Search for the cell housing the specified text and yield its [X, Y] center coordinate. 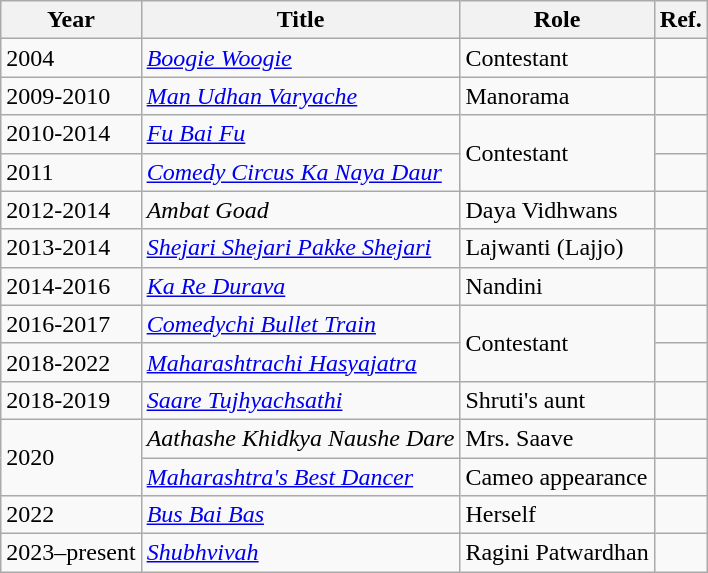
2016-2017 [71, 324]
2014-2016 [71, 286]
2011 [71, 172]
Maharashtra's Best Dancer [300, 477]
2013-2014 [71, 248]
Daya Vidhwans [557, 210]
Ragini Patwardhan [557, 553]
Comedychi Bullet Train [300, 324]
Year [71, 20]
Man Udhan Varyache [300, 96]
2018-2019 [71, 400]
Boogie Woogie [300, 58]
2023–present [71, 553]
2012-2014 [71, 210]
Fu Bai Fu [300, 134]
Maharashtrachi Hasyajatra [300, 362]
Herself [557, 515]
2018-2022 [71, 362]
2010-2014 [71, 134]
Shejari Shejari Pakke Shejari [300, 248]
2009-2010 [71, 96]
Ref. [680, 20]
Lajwanti (Lajjo) [557, 248]
2004 [71, 58]
Shruti's aunt [557, 400]
Shubhvivah [300, 553]
Ka Re Durava [300, 286]
Cameo appearance [557, 477]
Role [557, 20]
Nandini [557, 286]
Aathashe Khidkya Naushe Dare [300, 438]
Mrs. Saave [557, 438]
2022 [71, 515]
Title [300, 20]
Bus Bai Bas [300, 515]
Manorama [557, 96]
Comedy Circus Ka Naya Daur [300, 172]
Saare Tujhyachsathi [300, 400]
Ambat Goad [300, 210]
2020 [71, 457]
